Identify which cell holds the provided text, then report its (X, Y) central coordinate. 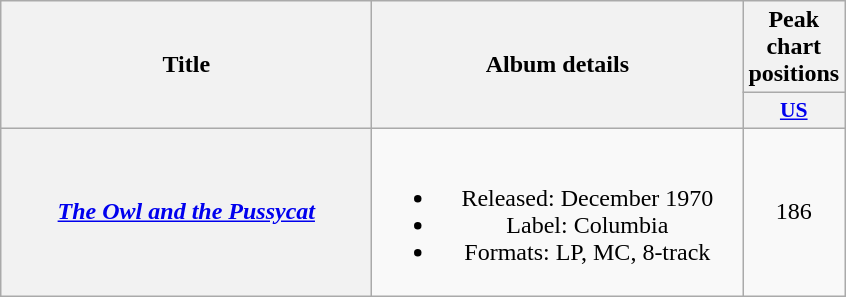
Title (186, 65)
The Owl and the Pussycat (186, 212)
Released: December 1970Label: ColumbiaFormats: LP, MC, 8-track (558, 212)
186 (794, 212)
Peak chart positions (794, 47)
US (794, 111)
Album details (558, 65)
